From the cell containing the given text, extract its center point as [X, Y] coordinate. 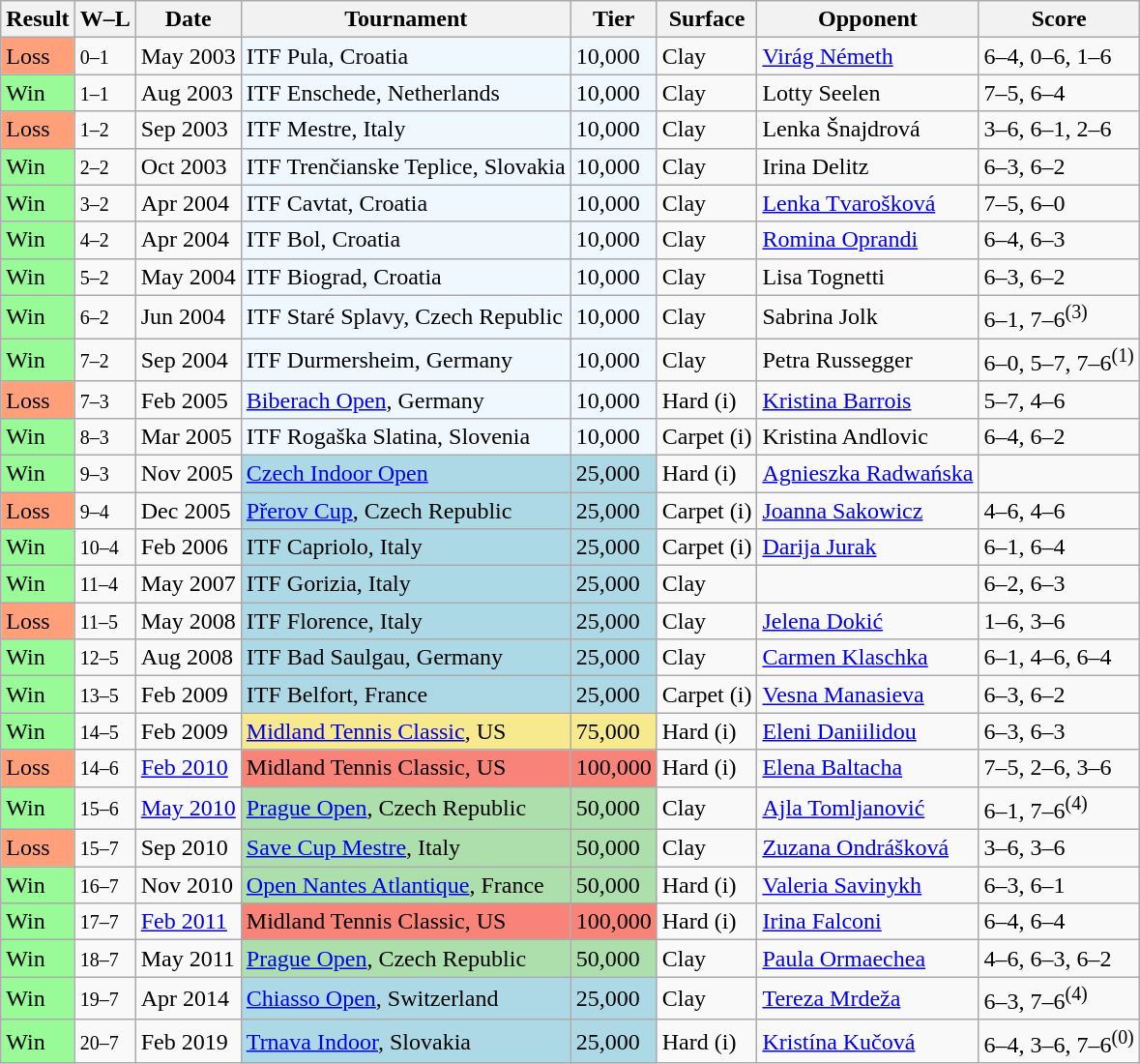
Romina Oprandi [868, 240]
10–4 [104, 547]
Lenka Tvarošková [868, 203]
Jun 2004 [188, 317]
ITF Capriolo, Italy [406, 547]
0–1 [104, 56]
ITF Biograd, Croatia [406, 277]
6–2, 6–3 [1059, 584]
May 2007 [188, 584]
Elena Baltacha [868, 768]
6–4, 0–6, 1–6 [1059, 56]
Irina Delitz [868, 166]
7–5, 6–4 [1059, 93]
20–7 [104, 1041]
Sep 2010 [188, 848]
4–6, 6–3, 6–2 [1059, 959]
Trnava Indoor, Slovakia [406, 1041]
Carmen Klaschka [868, 658]
Kristina Barrois [868, 399]
Kristina Andlovic [868, 436]
Date [188, 19]
ITF Mestre, Italy [406, 130]
Czech Indoor Open [406, 473]
ITF Rogaška Slatina, Slovenia [406, 436]
Feb 2011 [188, 922]
Score [1059, 19]
6–0, 5–7, 7–6(1) [1059, 360]
Petra Russegger [868, 360]
Jelena Dokić [868, 621]
Paula Ormaechea [868, 959]
6–2 [104, 317]
13–5 [104, 695]
4–2 [104, 240]
3–2 [104, 203]
1–2 [104, 130]
15–7 [104, 848]
Zuzana Ondrášková [868, 848]
Save Cup Mestre, Italy [406, 848]
Oct 2003 [188, 166]
6–1, 4–6, 6–4 [1059, 658]
Virág Németh [868, 56]
Tier [613, 19]
Irina Falconi [868, 922]
ITF Enschede, Netherlands [406, 93]
Vesna Manasieva [868, 695]
11–4 [104, 584]
Biberach Open, Germany [406, 399]
ITF Cavtat, Croatia [406, 203]
Sabrina Jolk [868, 317]
Agnieszka Radwańska [868, 473]
6–4, 3–6, 7–6(0) [1059, 1041]
Sep 2004 [188, 360]
Joanna Sakowicz [868, 511]
May 2010 [188, 809]
Sep 2003 [188, 130]
5–2 [104, 277]
Feb 2019 [188, 1041]
Opponent [868, 19]
15–6 [104, 809]
Lisa Tognetti [868, 277]
Přerov Cup, Czech Republic [406, 511]
ITF Pula, Croatia [406, 56]
ITF Bol, Croatia [406, 240]
Tereza Mrdeža [868, 998]
6–1, 6–4 [1059, 547]
12–5 [104, 658]
7–3 [104, 399]
16–7 [104, 885]
Apr 2014 [188, 998]
3–6, 6–1, 2–6 [1059, 130]
Darija Jurak [868, 547]
ITF Staré Splavy, Czech Republic [406, 317]
Result [38, 19]
Aug 2008 [188, 658]
6–1, 7–6(3) [1059, 317]
1–1 [104, 93]
May 2011 [188, 959]
14–5 [104, 731]
8–3 [104, 436]
Lenka Šnajdrová [868, 130]
ITF Trenčianske Teplice, Slovakia [406, 166]
17–7 [104, 922]
Mar 2005 [188, 436]
1–6, 3–6 [1059, 621]
6–3, 6–3 [1059, 731]
Feb 2005 [188, 399]
Nov 2010 [188, 885]
ITF Belfort, France [406, 695]
Tournament [406, 19]
ITF Florence, Italy [406, 621]
May 2008 [188, 621]
7–5, 6–0 [1059, 203]
May 2003 [188, 56]
4–6, 4–6 [1059, 511]
Open Nantes Atlantique, France [406, 885]
Eleni Daniilidou [868, 731]
ITF Bad Saulgau, Germany [406, 658]
7–2 [104, 360]
6–4, 6–3 [1059, 240]
ITF Gorizia, Italy [406, 584]
Kristína Kučová [868, 1041]
Lotty Seelen [868, 93]
6–1, 7–6(4) [1059, 809]
Feb 2010 [188, 768]
6–4, 6–4 [1059, 922]
W–L [104, 19]
19–7 [104, 998]
ITF Durmersheim, Germany [406, 360]
7–5, 2–6, 3–6 [1059, 768]
3–6, 3–6 [1059, 848]
Nov 2005 [188, 473]
5–7, 4–6 [1059, 399]
Feb 2006 [188, 547]
May 2004 [188, 277]
Ajla Tomljanović [868, 809]
6–4, 6–2 [1059, 436]
9–3 [104, 473]
6–3, 7–6(4) [1059, 998]
Chiasso Open, Switzerland [406, 998]
9–4 [104, 511]
Aug 2003 [188, 93]
2–2 [104, 166]
Surface [707, 19]
6–3, 6–1 [1059, 885]
Valeria Savinykh [868, 885]
18–7 [104, 959]
11–5 [104, 621]
Dec 2005 [188, 511]
14–6 [104, 768]
75,000 [613, 731]
